Pinpoint the cell where the given text exists, returning its [X, Y] midpoint coordinate. 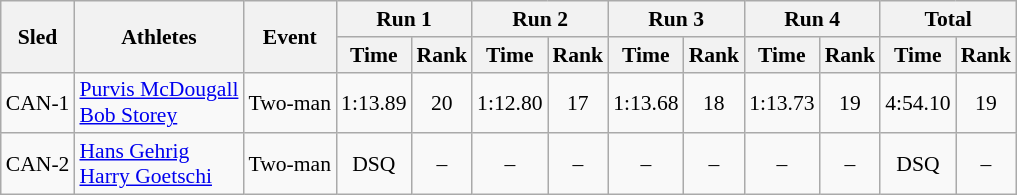
Run 2 [540, 19]
18 [714, 102]
Run 4 [812, 19]
4:54.10 [918, 102]
1:13.89 [374, 102]
Athletes [158, 36]
17 [578, 102]
1:12.80 [510, 102]
Event [290, 36]
Hans GehrigHarry Goetschi [158, 164]
Run 3 [676, 19]
1:13.73 [782, 102]
CAN-2 [38, 164]
Sled [38, 36]
20 [442, 102]
Total [948, 19]
1:13.68 [646, 102]
Run 1 [404, 19]
CAN-1 [38, 102]
Purvis McDougallBob Storey [158, 102]
